Search for the cell housing the specified text and yield its (X, Y) center coordinate. 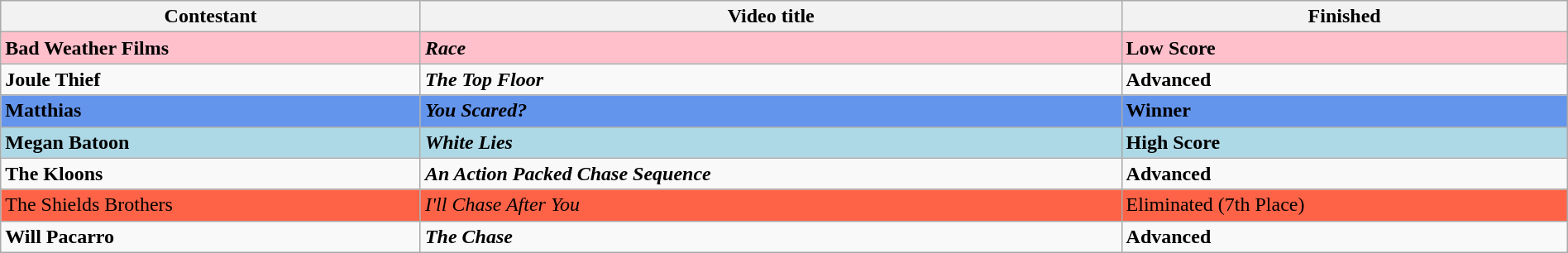
Race (771, 48)
Finished (1345, 17)
Bad Weather Films (211, 48)
Video title (771, 17)
Will Pacarro (211, 236)
High Score (1345, 142)
You Scared? (771, 111)
Joule Thief (211, 79)
Matthias (211, 111)
The Chase (771, 236)
Eliminated (7th Place) (1345, 205)
White Lies (771, 142)
Contestant (211, 17)
An Action Packed Chase Sequence (771, 174)
Low Score (1345, 48)
The Shields Brothers (211, 205)
Megan Batoon (211, 142)
The Top Floor (771, 79)
I'll Chase After You (771, 205)
The Kloons (211, 174)
Winner (1345, 111)
